Detect which cell encompasses the target text, then output its [x, y] center coordinate. 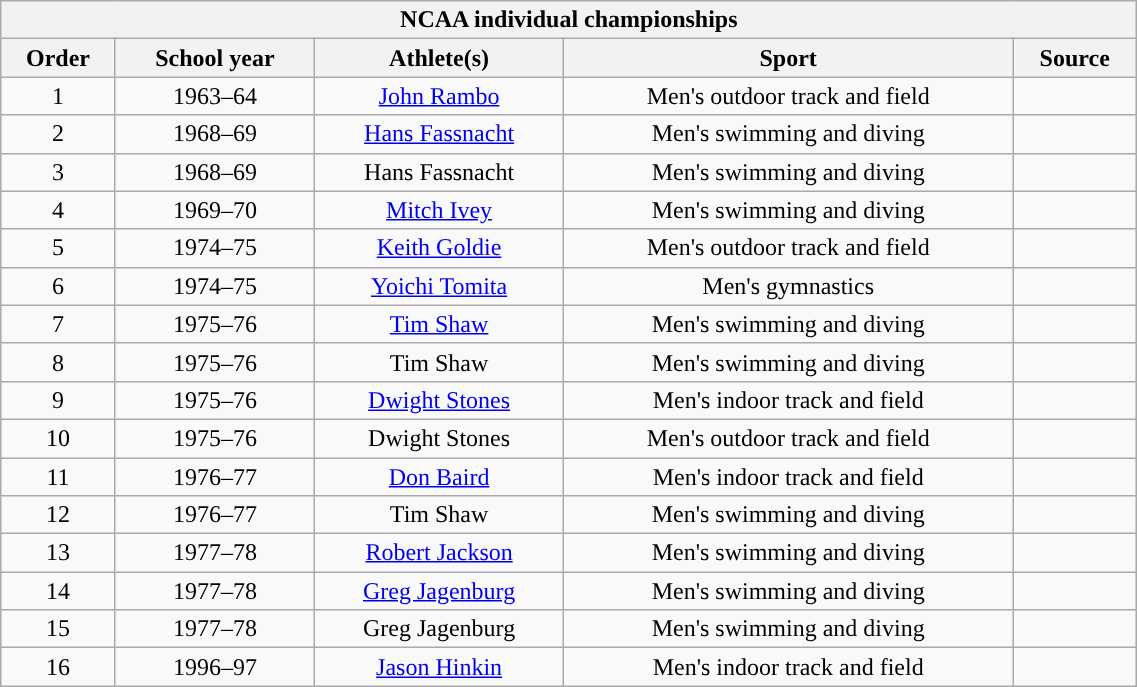
12 [58, 515]
5 [58, 248]
Mitch Ivey [438, 210]
Source [1075, 58]
NCAA individual championships [569, 20]
2 [58, 134]
1969–70 [214, 210]
1996–97 [214, 667]
7 [58, 324]
6 [58, 286]
John Rambo [438, 96]
3 [58, 172]
Men's gymnastics [788, 286]
School year [214, 58]
4 [58, 210]
Yoichi Tomita [438, 286]
8 [58, 362]
16 [58, 667]
10 [58, 438]
1963–64 [214, 96]
9 [58, 400]
Keith Goldie [438, 248]
Jason Hinkin [438, 667]
11 [58, 477]
Athlete(s) [438, 58]
15 [58, 629]
Order [58, 58]
14 [58, 591]
13 [58, 553]
Don Baird [438, 477]
Sport [788, 58]
Robert Jackson [438, 553]
1 [58, 96]
